Scan for the cell matching the given text and deliver its (x, y) coordinate at center. 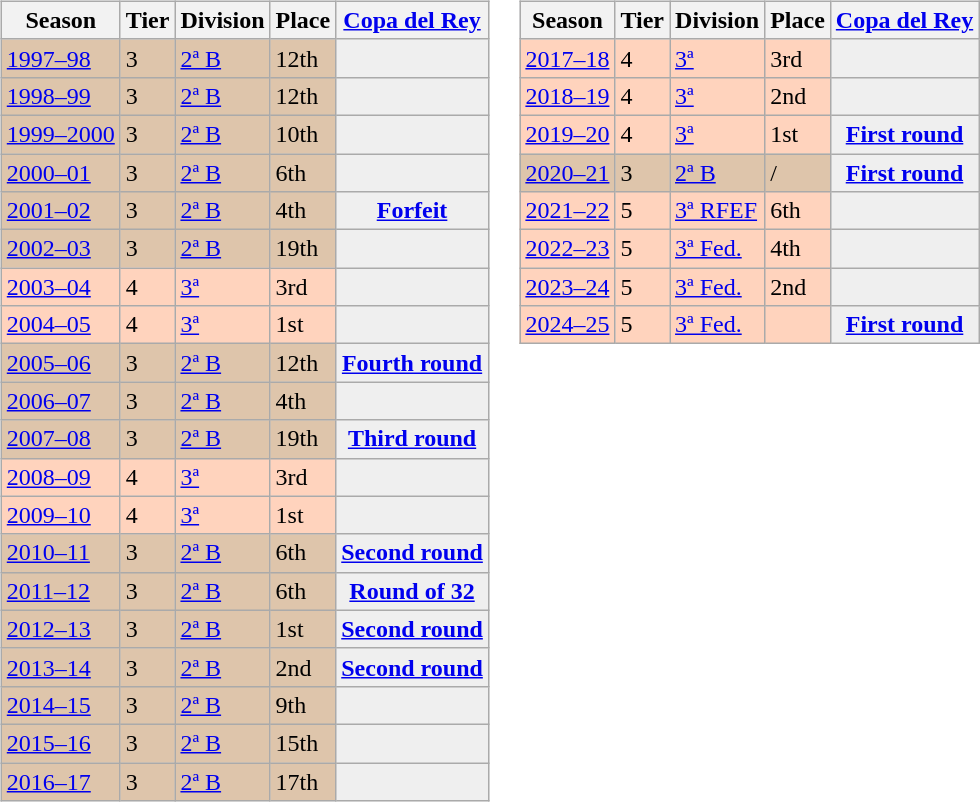
2000–01 (60, 173)
9th (303, 705)
15th (303, 743)
Fourth round (412, 363)
2016–17 (60, 781)
1998–99 (60, 96)
Round of 32 (412, 591)
Third round (412, 439)
2004–05 (60, 325)
2007–08 (60, 439)
2002–03 (60, 249)
2006–07 (60, 401)
2014–15 (60, 705)
2024–25 (568, 325)
2005–06 (60, 363)
1999–2000 (60, 134)
1997–98 (60, 58)
2013–14 (60, 667)
2017–18 (568, 58)
2019–20 (568, 134)
2018–19 (568, 96)
17th (303, 781)
2023–24 (568, 287)
10th (303, 134)
2001–02 (60, 211)
2011–12 (60, 591)
2021–22 (568, 211)
3ª RFEF (718, 211)
2003–04 (60, 287)
2015–16 (60, 743)
Forfeit (412, 211)
2009–10 (60, 515)
2008–09 (60, 477)
2010–11 (60, 553)
2020–21 (568, 173)
2012–13 (60, 629)
2022–23 (568, 249)
/ (798, 173)
